Identify which cell holds the provided text, then report its (X, Y) central coordinate. 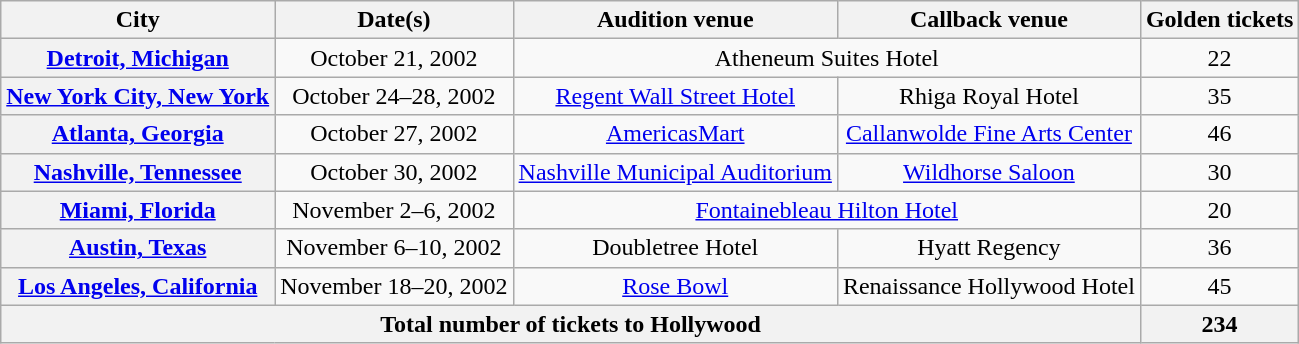
Date(s) (394, 20)
November 6–10, 2002 (394, 248)
November 18–20, 2002 (394, 286)
36 (1219, 248)
Hyatt Regency (988, 248)
October 24–28, 2002 (394, 96)
20 (1219, 210)
Nashville, Tennessee (138, 172)
Regent Wall Street Hotel (675, 96)
October 27, 2002 (394, 134)
October 30, 2002 (394, 172)
Renaissance Hollywood Hotel (988, 286)
November 2–6, 2002 (394, 210)
30 (1219, 172)
Rhiga Royal Hotel (988, 96)
46 (1219, 134)
Doubletree Hotel (675, 248)
Los Angeles, California (138, 286)
35 (1219, 96)
New York City, New York (138, 96)
Miami, Florida (138, 210)
Audition venue (675, 20)
Total number of tickets to Hollywood (571, 324)
Atheneum Suites Hotel (826, 58)
Fontainebleau Hilton Hotel (826, 210)
Detroit, Michigan (138, 58)
Rose Bowl (675, 286)
Callanwolde Fine Arts Center (988, 134)
22 (1219, 58)
Atlanta, Georgia (138, 134)
234 (1219, 324)
City (138, 20)
Golden tickets (1219, 20)
Austin, Texas (138, 248)
Wildhorse Saloon (988, 172)
Callback venue (988, 20)
October 21, 2002 (394, 58)
Nashville Municipal Auditorium (675, 172)
AmericasMart (675, 134)
45 (1219, 286)
